Find where the given text appears and provide that cell's center as (X, Y) coordinate. 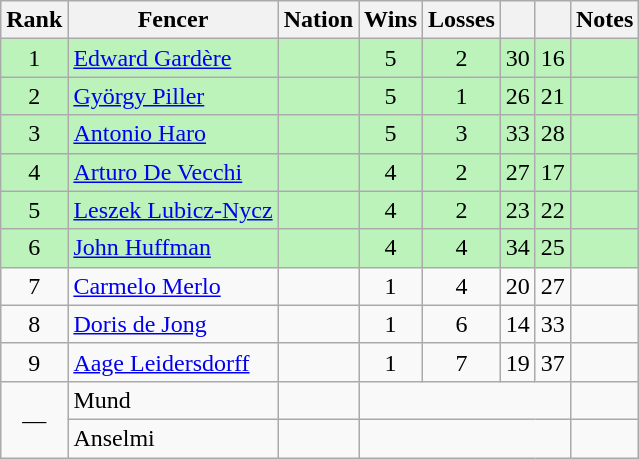
26 (518, 96)
30 (518, 58)
Doris de Jong (173, 324)
György Piller (173, 96)
Fencer (173, 20)
Leszek Lubicz-Nycz (173, 210)
37 (552, 362)
8 (34, 324)
Edward Gardère (173, 58)
Notes (604, 20)
Anselmi (173, 438)
— (34, 419)
28 (552, 134)
Nation (318, 20)
Antonio Haro (173, 134)
9 (34, 362)
34 (518, 248)
Carmelo Merlo (173, 286)
17 (552, 172)
Arturo De Vecchi (173, 172)
Losses (462, 20)
Wins (391, 20)
Aage Leidersdorff (173, 362)
19 (518, 362)
21 (552, 96)
25 (552, 248)
16 (552, 58)
Rank (34, 20)
John Huffman (173, 248)
20 (518, 286)
Mund (173, 400)
22 (552, 210)
14 (518, 324)
23 (518, 210)
